Determine the [X, Y] coordinate at the center of the cell enclosing the given text.  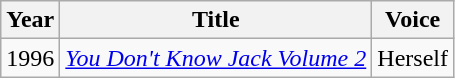
Year [30, 20]
Voice [413, 20]
Title [216, 20]
1996 [30, 58]
Herself [413, 58]
You Don't Know Jack Volume 2 [216, 58]
